Pinpoint the cell where the given text exists, returning its [x, y] midpoint coordinate. 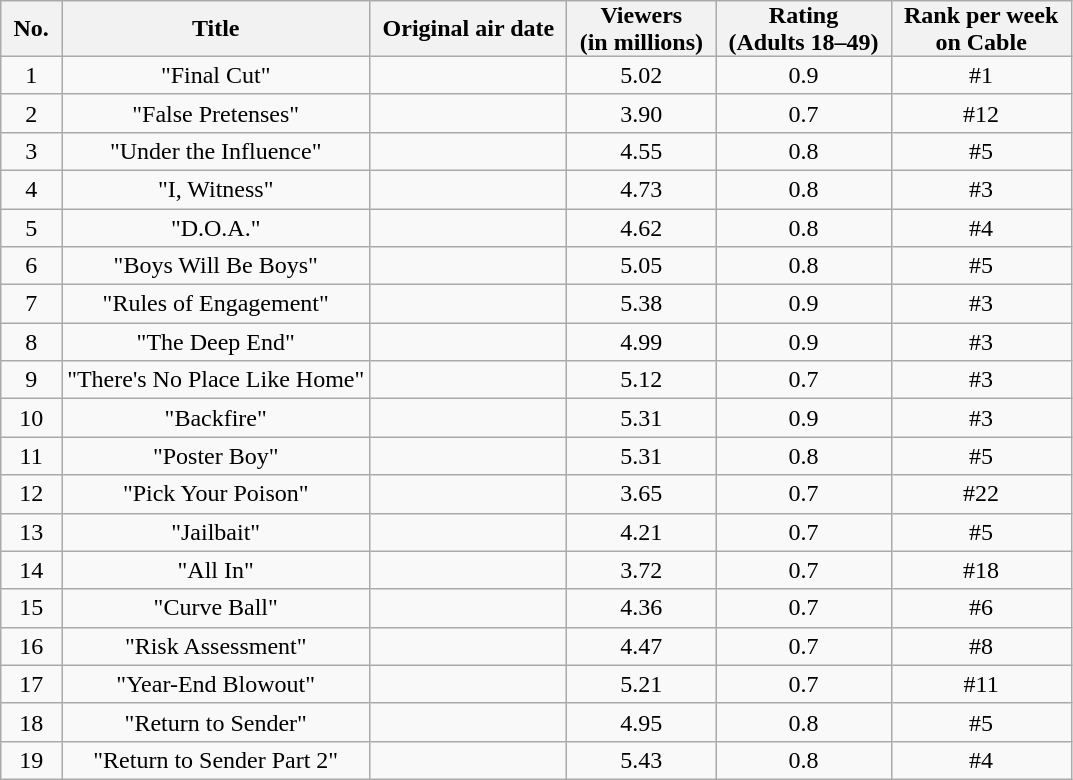
"D.O.A." [216, 227]
3.72 [642, 570]
"Boys Will Be Boys" [216, 266]
"Under the Influence" [216, 151]
19 [32, 760]
9 [32, 380]
Viewers(in millions) [642, 29]
5 [32, 227]
5.12 [642, 380]
No. [32, 29]
"Pick Your Poison" [216, 494]
"Rules of Engagement" [216, 304]
3 [32, 151]
5.02 [642, 75]
"Poster Boy" [216, 456]
#1 [981, 75]
4.55 [642, 151]
11 [32, 456]
"All In" [216, 570]
"Year-End Blowout" [216, 684]
Original air date [468, 29]
1 [32, 75]
#11 [981, 684]
"False Pretenses" [216, 113]
17 [32, 684]
16 [32, 646]
4 [32, 189]
"Return to Sender" [216, 722]
18 [32, 722]
"Jailbait" [216, 532]
5.05 [642, 266]
#12 [981, 113]
"Backfire" [216, 418]
13 [32, 532]
"Return to Sender Part 2" [216, 760]
2 [32, 113]
#22 [981, 494]
#18 [981, 570]
"Curve Ball" [216, 608]
5.38 [642, 304]
Rank per weekon Cable [981, 29]
5.21 [642, 684]
4.62 [642, 227]
"Final Cut" [216, 75]
"Risk Assessment" [216, 646]
3.65 [642, 494]
#8 [981, 646]
4.73 [642, 189]
"There's No Place Like Home" [216, 380]
15 [32, 608]
4.47 [642, 646]
8 [32, 342]
7 [32, 304]
4.21 [642, 532]
#6 [981, 608]
Rating(Adults 18–49) [804, 29]
"I, Witness" [216, 189]
3.90 [642, 113]
4.95 [642, 722]
14 [32, 570]
4.99 [642, 342]
4.36 [642, 608]
6 [32, 266]
"The Deep End" [216, 342]
5.43 [642, 760]
12 [32, 494]
Title [216, 29]
10 [32, 418]
